From the cell containing the given text, extract its center point as (x, y) coordinate. 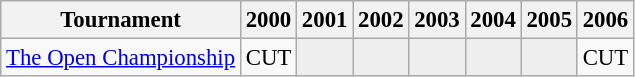
2001 (325, 20)
2002 (381, 20)
2005 (549, 20)
The Open Championship (121, 58)
Tournament (121, 20)
2003 (437, 20)
2000 (268, 20)
2006 (605, 20)
2004 (493, 20)
